Determine the (X, Y) coordinate at the center of the cell enclosing the given text.  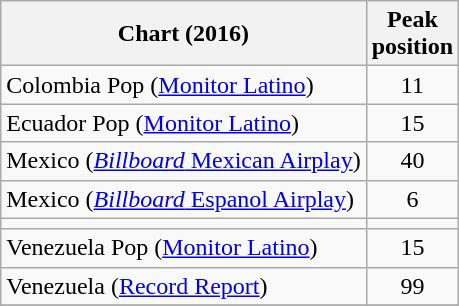
Mexico (Billboard Mexican Airplay) (184, 161)
Mexico (Billboard Espanol Airplay) (184, 199)
11 (412, 85)
6 (412, 199)
Venezuela Pop (Monitor Latino) (184, 248)
99 (412, 286)
Chart (2016) (184, 34)
Colombia Pop (Monitor Latino) (184, 85)
Venezuela (Record Report) (184, 286)
40 (412, 161)
Ecuador Pop (Monitor Latino) (184, 123)
Peakposition (412, 34)
